Identify which cell holds the provided text, then report its (x, y) central coordinate. 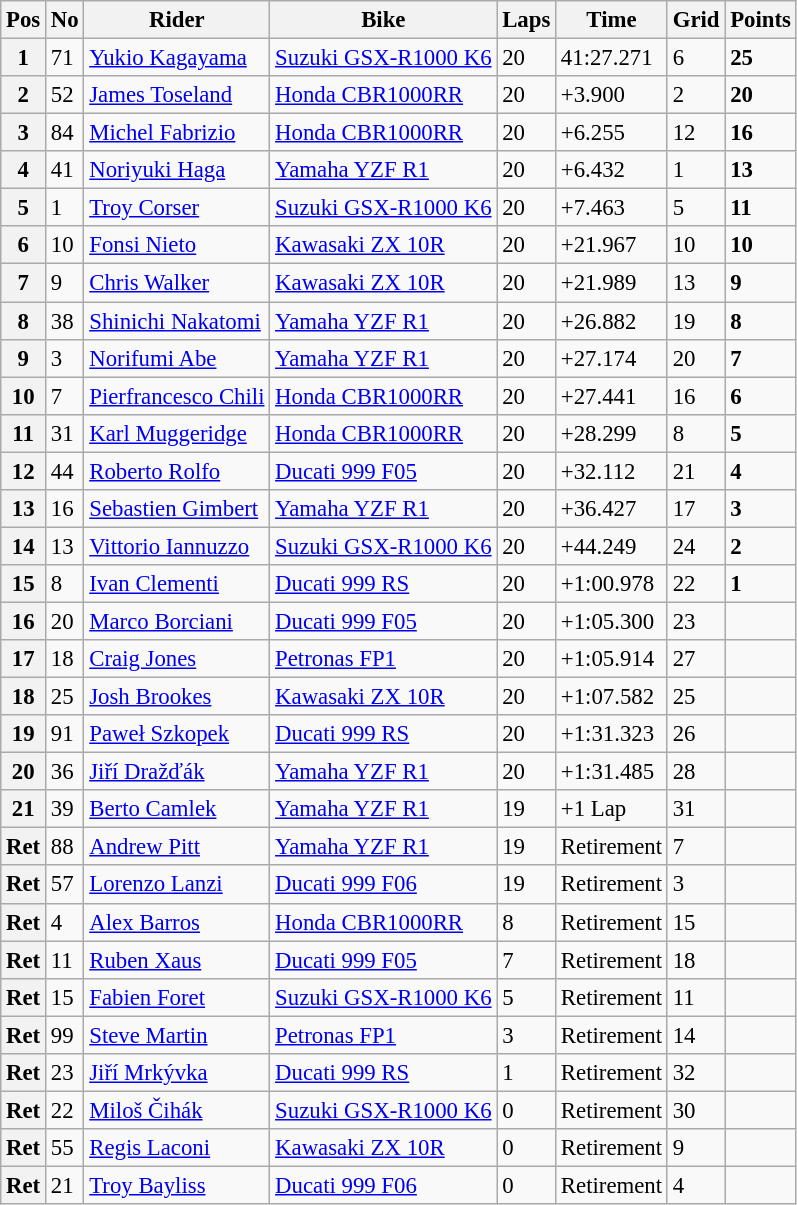
+1:00.978 (612, 584)
Josh Brookes (177, 697)
Jiří Dražďák (177, 772)
+6.432 (612, 170)
38 (65, 321)
+26.882 (612, 321)
Steve Martin (177, 1035)
+1:31.323 (612, 734)
Yukio Kagayama (177, 58)
+36.427 (612, 509)
Chris Walker (177, 283)
Michel Fabrizio (177, 133)
Shinichi Nakatomi (177, 321)
32 (696, 1073)
41 (65, 170)
+28.299 (612, 433)
Berto Camlek (177, 809)
84 (65, 133)
Vittorio Iannuzzo (177, 546)
55 (65, 1148)
Fabien Foret (177, 997)
Ivan Clementi (177, 584)
Lorenzo Lanzi (177, 885)
Karl Muggeridge (177, 433)
+1:05.914 (612, 659)
28 (696, 772)
Marco Borciani (177, 621)
+1:05.300 (612, 621)
Pierfrancesco Chili (177, 396)
91 (65, 734)
36 (65, 772)
Laps (526, 20)
Grid (696, 20)
Roberto Rolfo (177, 471)
Sebastien Gimbert (177, 509)
Fonsi Nieto (177, 245)
Paweł Szkopek (177, 734)
Noriyuki Haga (177, 170)
+27.174 (612, 358)
Regis Laconi (177, 1148)
Points (760, 20)
Ruben Xaus (177, 960)
Troy Bayliss (177, 1185)
Norifumi Abe (177, 358)
+21.989 (612, 283)
Pos (24, 20)
Andrew Pitt (177, 847)
57 (65, 885)
30 (696, 1110)
26 (696, 734)
+6.255 (612, 133)
Jiří Mrkývka (177, 1073)
Miloš Čihák (177, 1110)
52 (65, 95)
+1 Lap (612, 809)
24 (696, 546)
+27.441 (612, 396)
+32.112 (612, 471)
+3.900 (612, 95)
James Toseland (177, 95)
No (65, 20)
+7.463 (612, 208)
44 (65, 471)
Troy Corser (177, 208)
71 (65, 58)
Rider (177, 20)
+1:31.485 (612, 772)
+1:07.582 (612, 697)
Bike (384, 20)
39 (65, 809)
41:27.271 (612, 58)
Alex Barros (177, 922)
Craig Jones (177, 659)
27 (696, 659)
99 (65, 1035)
Time (612, 20)
+21.967 (612, 245)
+44.249 (612, 546)
88 (65, 847)
